Locate the cell with the specified text and output its (x, y) center coordinate. 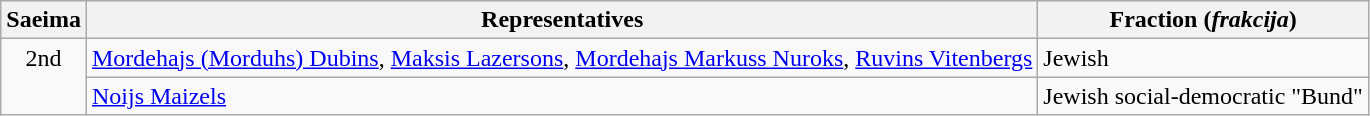
Fraction (frakcija) (1204, 20)
Noijs Maizels (562, 96)
Mordehajs (Morduhs) Dubins, Maksis Lazersons, Mordehajs Markuss Nuroks, Ruvins Vitenbergs (562, 58)
Jewish social-democratic "Bund" (1204, 96)
2nd (44, 77)
Representatives (562, 20)
Saeima (44, 20)
Jewish (1204, 58)
